Return the [x, y] coordinate for the center point of the cell that contains the specified text.  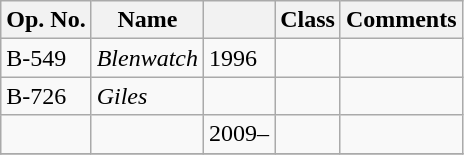
B-549 [46, 58]
1996 [240, 58]
2009– [240, 134]
Comments [401, 20]
Name [147, 20]
Op. No. [46, 20]
Class [308, 20]
B-726 [46, 96]
Giles [147, 96]
Blenwatch [147, 58]
